Search for the cell housing the specified text and yield its [x, y] center coordinate. 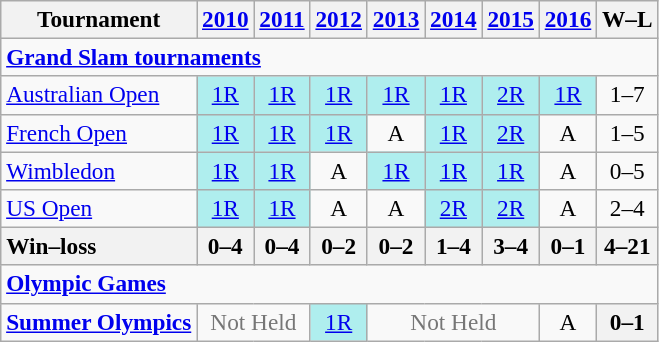
1–5 [628, 133]
2015 [510, 19]
1–4 [454, 246]
2011 [282, 19]
Wimbledon [99, 170]
2012 [338, 19]
Tournament [99, 19]
Olympic Games [330, 284]
2–4 [628, 208]
Summer Olympics [99, 322]
Win–loss [99, 246]
2013 [396, 19]
2016 [568, 19]
0–5 [628, 170]
French Open [99, 133]
2010 [226, 19]
4–21 [628, 246]
W–L [628, 19]
US Open [99, 208]
Grand Slam tournaments [330, 57]
2014 [454, 19]
1–7 [628, 95]
3–4 [510, 246]
Australian Open [99, 95]
